From the cell containing the given text, extract its center point as [X, Y] coordinate. 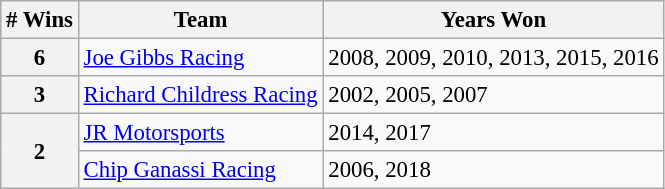
Team [200, 20]
2002, 2005, 2007 [494, 95]
Years Won [494, 20]
# Wins [40, 20]
Chip Ganassi Racing [200, 170]
Joe Gibbs Racing [200, 58]
JR Motorsports [200, 133]
2006, 2018 [494, 170]
2008, 2009, 2010, 2013, 2015, 2016 [494, 58]
6 [40, 58]
Richard Childress Racing [200, 95]
3 [40, 95]
2014, 2017 [494, 133]
2 [40, 152]
